Identify which cell holds the provided text, then report its [x, y] central coordinate. 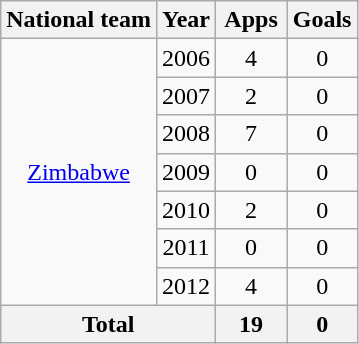
National team [79, 20]
2007 [186, 96]
2008 [186, 134]
Goals [322, 20]
2009 [186, 172]
Apps [252, 20]
2006 [186, 58]
2011 [186, 248]
2010 [186, 210]
7 [252, 134]
Year [186, 20]
19 [252, 324]
Total [108, 324]
Zimbabwe [79, 172]
2012 [186, 286]
